From the cell containing the given text, extract its center point as (X, Y) coordinate. 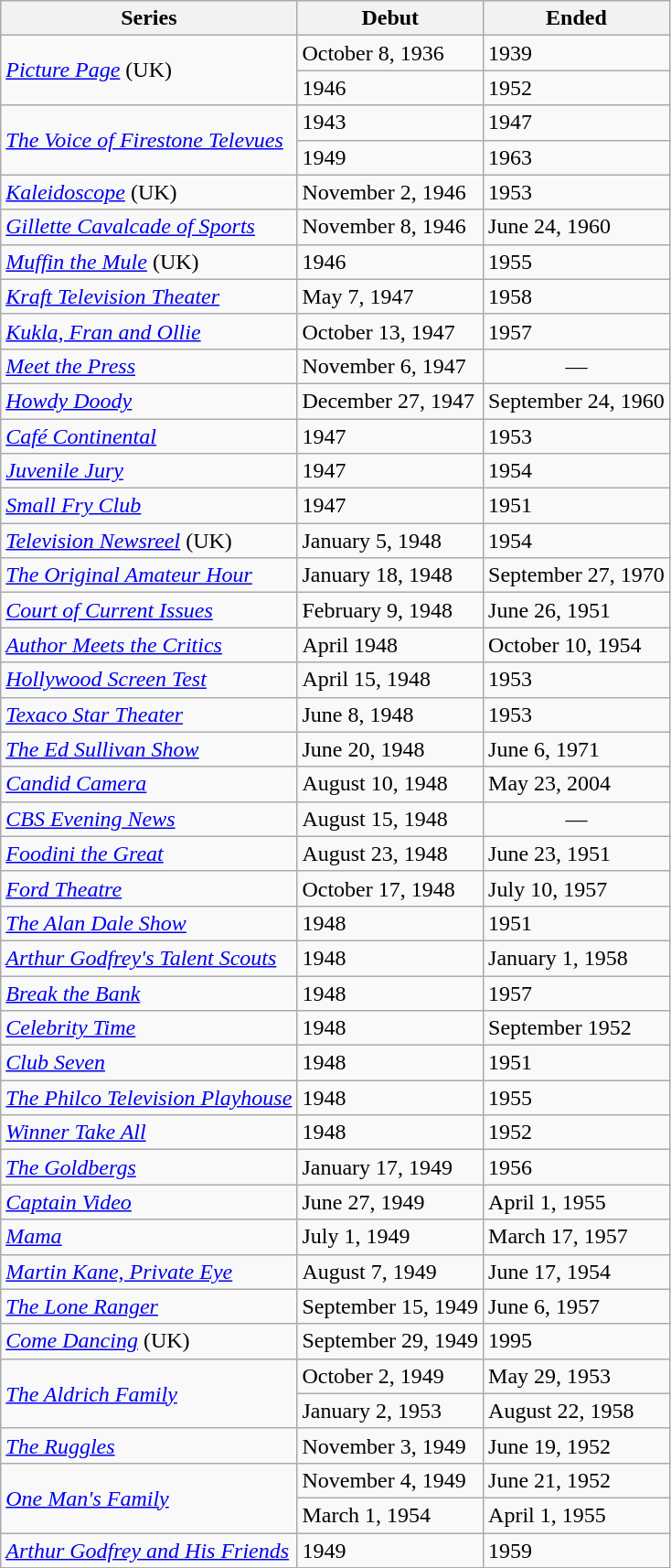
Court of Current Issues (149, 610)
Juvenile Jury (149, 471)
The Ruggles (149, 1445)
The Aldrich Family (149, 1393)
October 17, 1948 (390, 888)
Club Seven (149, 1063)
One Man's Family (149, 1498)
1958 (577, 296)
August 10, 1948 (390, 784)
September 1952 (577, 1028)
Small Fry Club (149, 506)
June 19, 1952 (577, 1445)
Series (149, 18)
CBS Evening News (149, 819)
Debut (390, 18)
October 8, 1936 (390, 53)
January 2, 1953 (390, 1411)
June 6, 1971 (577, 749)
June 26, 1951 (577, 610)
November 8, 1946 (390, 227)
June 24, 1960 (577, 227)
September 27, 1970 (577, 575)
The Goldbergs (149, 1167)
May 29, 1953 (577, 1376)
August 7, 1949 (390, 1272)
Café Continental (149, 436)
Ended (577, 18)
Gillette Cavalcade of Sports (149, 227)
January 18, 1948 (390, 575)
Howdy Doody (149, 401)
March 1, 1954 (390, 1515)
1963 (577, 157)
August 22, 1958 (577, 1411)
August 15, 1948 (390, 819)
November 4, 1949 (390, 1480)
Hollywood Screen Test (149, 680)
October 2, 1949 (390, 1376)
March 17, 1957 (577, 1237)
Candid Camera (149, 784)
November 2, 1946 (390, 192)
The Original Amateur Hour (149, 575)
Captain Video (149, 1202)
September 15, 1949 (390, 1306)
Winner Take All (149, 1133)
June 6, 1957 (577, 1306)
Television Newsreel (UK) (149, 541)
October 10, 1954 (577, 645)
May 23, 2004 (577, 784)
October 13, 1947 (390, 331)
The Alan Dale Show (149, 923)
The Ed Sullivan Show (149, 749)
June 27, 1949 (390, 1202)
June 23, 1951 (577, 854)
January 17, 1949 (390, 1167)
April 1948 (390, 645)
Arthur Godfrey's Talent Scouts (149, 958)
Kraft Television Theater (149, 296)
July 1, 1949 (390, 1237)
January 1, 1958 (577, 958)
The Voice of Firestone Televues (149, 140)
May 7, 1947 (390, 296)
1943 (390, 123)
Meet the Press (149, 366)
1939 (577, 53)
April 15, 1948 (390, 680)
December 27, 1947 (390, 401)
January 5, 1948 (390, 541)
September 29, 1949 (390, 1341)
1959 (577, 1551)
1956 (577, 1167)
The Lone Ranger (149, 1306)
Texaco Star Theater (149, 714)
June 20, 1948 (390, 749)
November 6, 1947 (390, 366)
Mama (149, 1237)
June 8, 1948 (390, 714)
September 24, 1960 (577, 401)
July 10, 1957 (577, 888)
Celebrity Time (149, 1028)
Break the Bank (149, 993)
Kukla, Fran and Ollie (149, 331)
August 23, 1948 (390, 854)
Kaleidoscope (UK) (149, 192)
Author Meets the Critics (149, 645)
November 3, 1949 (390, 1445)
Picture Page (UK) (149, 70)
Foodini the Great (149, 854)
Come Dancing (UK) (149, 1341)
1995 (577, 1341)
June 21, 1952 (577, 1480)
Ford Theatre (149, 888)
June 17, 1954 (577, 1272)
February 9, 1948 (390, 610)
Arthur Godfrey and His Friends (149, 1551)
Martin Kane, Private Eye (149, 1272)
The Philco Television Playhouse (149, 1098)
Muffin the Mule (UK) (149, 262)
